Return [x, y] of the center of cell containing provided text 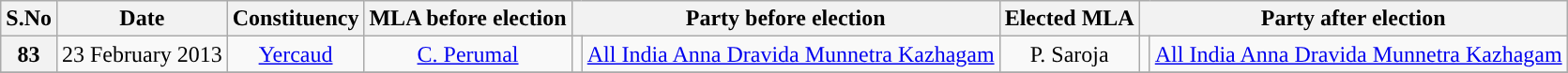
23 February 2013 [142, 54]
Constituency [296, 19]
Party before election [785, 19]
83 [29, 54]
Party after election [1353, 19]
MLA before election [467, 19]
S.No [29, 19]
Date [142, 19]
Elected MLA [1070, 19]
P. Saroja [1070, 54]
C. Perumal [467, 54]
Yercaud [296, 54]
